Search for the cell housing the specified text and yield its [X, Y] center coordinate. 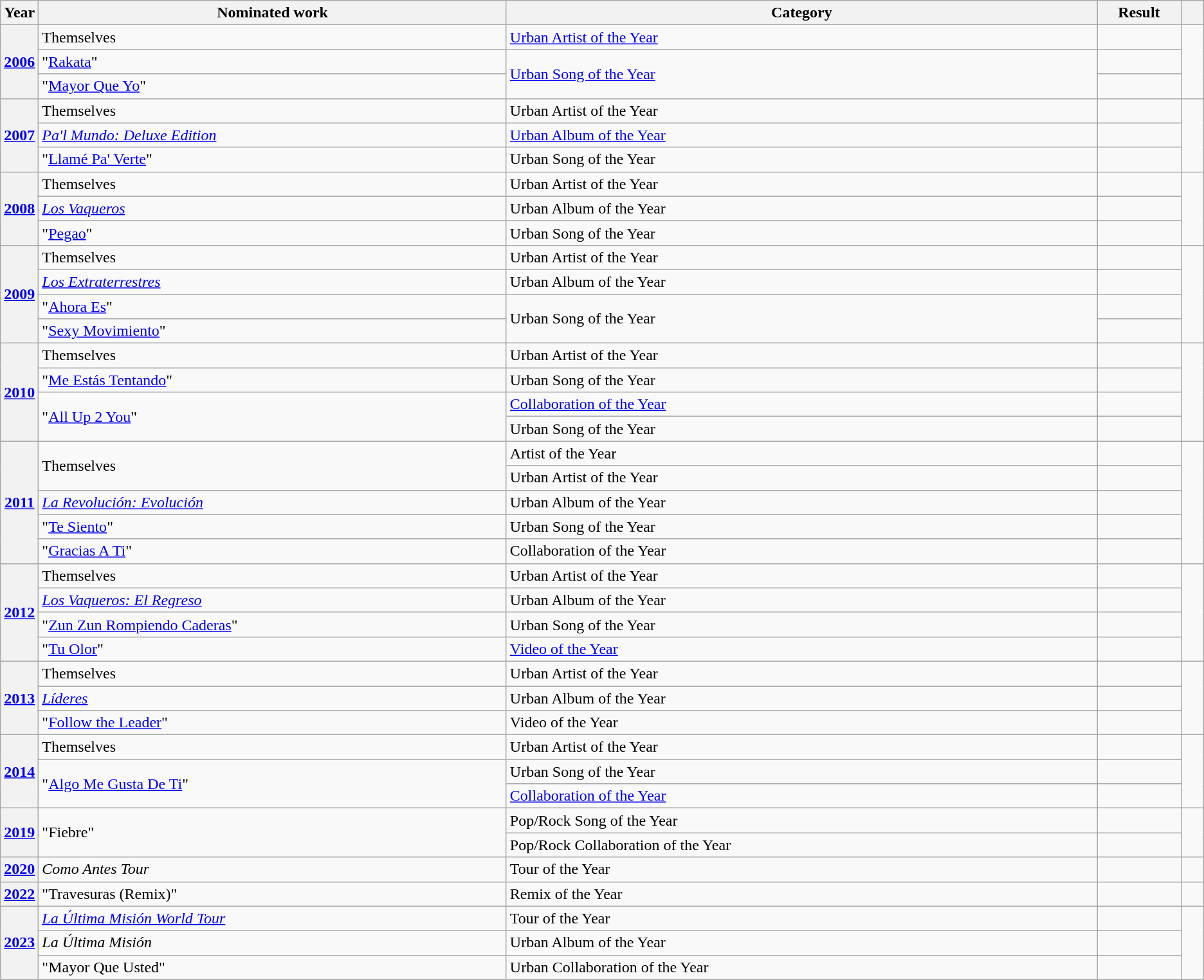
2010 [19, 392]
"Zun Zun Rompiendo Caderas" [273, 624]
2014 [19, 772]
Los Vaqueros: El Regreso [273, 600]
"All Up 2 You" [273, 417]
"Pegao" [273, 233]
Como Antes Tour [273, 869]
"Mayor Que Yo" [273, 86]
2019 [19, 833]
La Última Misión World Tour [273, 918]
"Tu Olor" [273, 649]
2013 [19, 698]
"Me Estás Tentando" [273, 380]
"Ahora Es" [273, 307]
Urban Collaboration of the Year [801, 967]
"Te Siento" [273, 527]
"Mayor Que Usted" [273, 967]
"Fiebre" [273, 833]
2008 [19, 208]
La Última Misión [273, 943]
Los Extraterrestres [273, 282]
2022 [19, 894]
Result [1140, 13]
Los Vaqueros [273, 208]
Pop/Rock Song of the Year [801, 821]
2011 [19, 502]
"Travesuras (Remix)" [273, 894]
2007 [19, 135]
"Gracias A Ti" [273, 551]
2009 [19, 294]
Artist of the Year [801, 453]
2020 [19, 869]
2012 [19, 612]
Category [801, 13]
Pa'l Mundo: Deluxe Edition [273, 135]
"Rakata" [273, 62]
"Algo Me Gusta De Ti" [273, 784]
2023 [19, 943]
"Follow the Leader" [273, 723]
Pop/Rock Collaboration of the Year [801, 845]
2006 [19, 62]
Nominated work [273, 13]
La Revolución: Evolución [273, 502]
"Sexy Movimiento" [273, 331]
"Llamé Pa' Verte" [273, 159]
Remix of the Year [801, 894]
Líderes [273, 698]
Year [19, 13]
